Return the (X, Y) coordinate for the center point of the cell that contains the specified text.  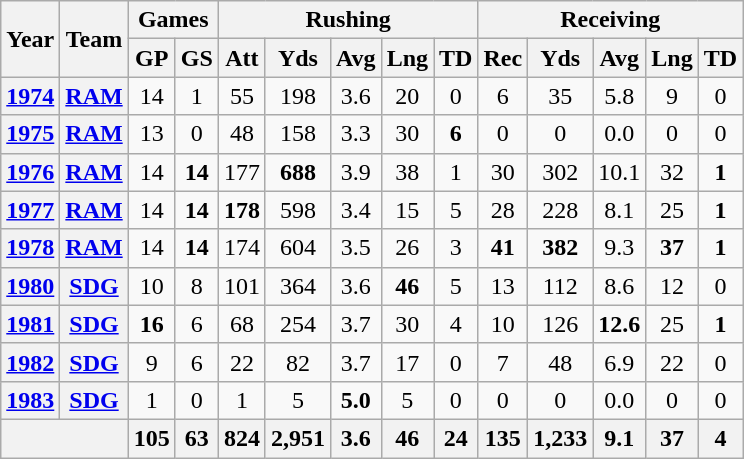
1977 (30, 210)
12.6 (620, 324)
1,233 (560, 438)
7 (503, 362)
Year (30, 39)
3 (456, 248)
3.3 (356, 134)
598 (298, 210)
101 (242, 286)
158 (298, 134)
174 (242, 248)
GP (152, 58)
382 (560, 248)
Rushing (348, 20)
16 (152, 324)
688 (298, 172)
38 (407, 172)
12 (672, 286)
GS (196, 58)
17 (407, 362)
364 (298, 286)
9.3 (620, 248)
1982 (30, 362)
3.9 (356, 172)
28 (503, 210)
1975 (30, 134)
32 (672, 172)
177 (242, 172)
68 (242, 324)
41 (503, 248)
228 (560, 210)
26 (407, 248)
Rec (503, 58)
55 (242, 96)
Games (173, 20)
6.9 (620, 362)
254 (298, 324)
824 (242, 438)
604 (298, 248)
8.1 (620, 210)
Receiving (610, 20)
9.1 (620, 438)
2,951 (298, 438)
1983 (30, 400)
35 (560, 96)
82 (298, 362)
5.8 (620, 96)
105 (152, 438)
178 (242, 210)
126 (560, 324)
20 (407, 96)
302 (560, 172)
24 (456, 438)
15 (407, 210)
Team (94, 39)
135 (503, 438)
5.0 (356, 400)
3.5 (356, 248)
1978 (30, 248)
8 (196, 286)
63 (196, 438)
1974 (30, 96)
1980 (30, 286)
198 (298, 96)
3.4 (356, 210)
112 (560, 286)
Att (242, 58)
8.6 (620, 286)
1981 (30, 324)
1976 (30, 172)
10.1 (620, 172)
